Capture the cell that displays the provided text and extract its (X, Y) central coordinate. 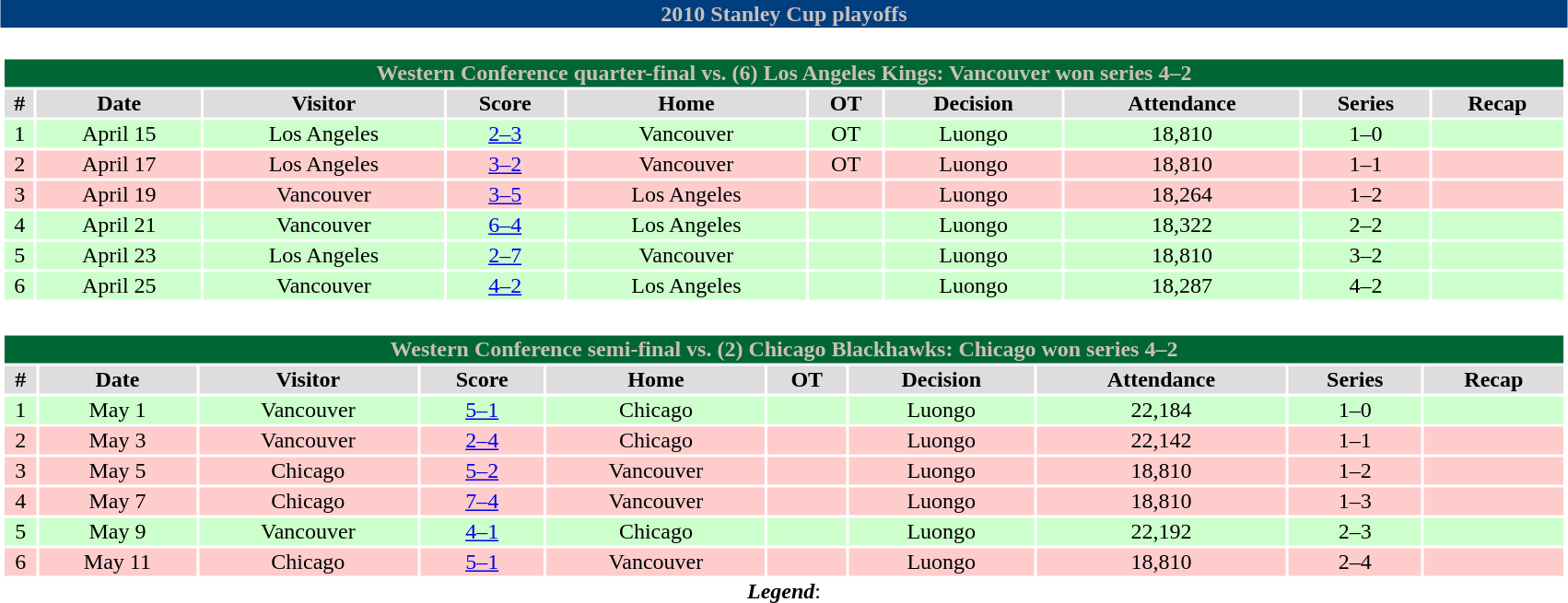
18,264 (1182, 194)
May 11 (118, 562)
18,287 (1182, 286)
22,192 (1161, 531)
May 9 (118, 531)
April 25 (119, 286)
3–5 (505, 194)
1–3 (1355, 502)
Western Conference quarter-final vs. (6) Los Angeles Kings: Vancouver won series 4–2 (783, 73)
22,184 (1161, 410)
2–2 (1365, 226)
April 19 (119, 194)
2–7 (505, 255)
April 23 (119, 255)
18,322 (1182, 226)
7–4 (482, 502)
5–2 (482, 470)
22,142 (1161, 441)
4–1 (482, 531)
May 1 (118, 410)
6–4 (505, 226)
May 5 (118, 470)
April 17 (119, 165)
April 21 (119, 226)
Western Conference semi-final vs. (2) Chicago Blackhawks: Chicago won series 4–2 (783, 349)
2010 Stanley Cup playoffs (784, 14)
April 15 (119, 133)
May 7 (118, 502)
May 3 (118, 441)
